From the cell containing the given text, extract its center point as [x, y] coordinate. 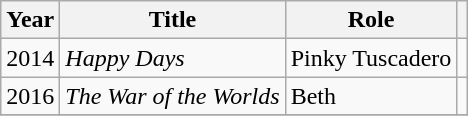
Title [172, 20]
Beth [371, 96]
Role [371, 20]
The War of the Worlds [172, 96]
Pinky Tuscadero [371, 58]
2016 [30, 96]
2014 [30, 58]
Year [30, 20]
Happy Days [172, 58]
